Scan for the cell matching the given text and deliver its (x, y) coordinate at center. 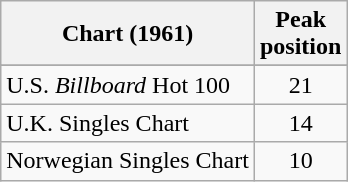
10 (300, 161)
Peakposition (300, 34)
U.K. Singles Chart (128, 123)
U.S. Billboard Hot 100 (128, 85)
Chart (1961) (128, 34)
21 (300, 85)
14 (300, 123)
Norwegian Singles Chart (128, 161)
